Output the (x, y) coordinate of the center of the cell containing the given text.  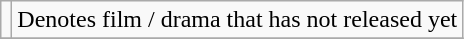
Denotes film / drama that has not released yet (238, 20)
